Return the [x, y] coordinate for the center point of the cell that contains the specified text.  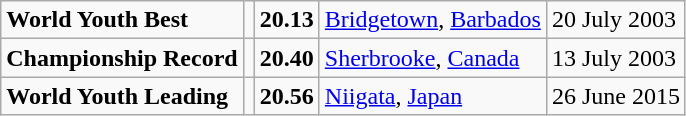
Niigata, Japan [432, 96]
20 July 2003 [616, 20]
World Youth Leading [122, 96]
20.56 [286, 96]
20.13 [286, 20]
World Youth Best [122, 20]
26 June 2015 [616, 96]
20.40 [286, 58]
Championship Record [122, 58]
Bridgetown, Barbados [432, 20]
Sherbrooke, Canada [432, 58]
13 July 2003 [616, 58]
